Locate the cell with the specified text and output its [x, y] center coordinate. 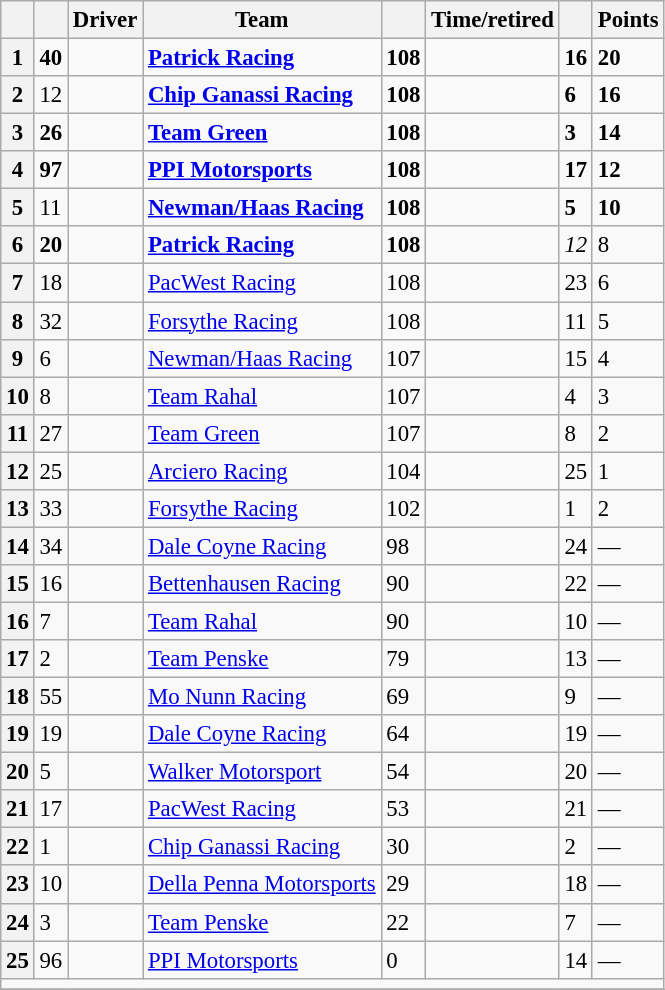
96 [50, 960]
104 [404, 471]
55 [50, 697]
Mo Nunn Racing [262, 697]
34 [50, 546]
Team [262, 20]
Della Penna Motorsports [262, 885]
Points [628, 20]
Walker Motorsport [262, 772]
29 [404, 885]
26 [50, 133]
30 [404, 847]
54 [404, 772]
Driver [106, 20]
79 [404, 659]
102 [404, 509]
64 [404, 734]
Bettenhausen Racing [262, 584]
53 [404, 809]
33 [50, 509]
98 [404, 546]
0 [404, 960]
97 [50, 170]
Time/retired [492, 20]
69 [404, 697]
32 [50, 321]
Arciero Racing [262, 471]
27 [50, 433]
40 [50, 58]
